Find where the given text appears and provide that cell's center as (X, Y) coordinate. 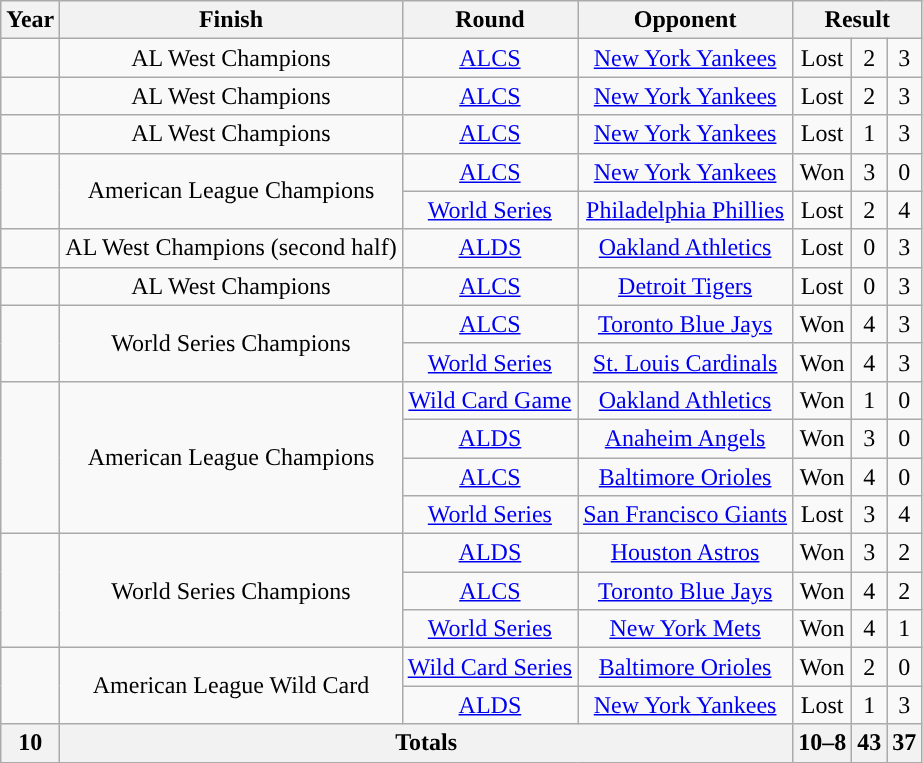
St. Louis Cardinals (686, 362)
Anaheim Angels (686, 438)
Philadelphia Phillies (686, 210)
American League Wild Card (231, 686)
Round (490, 20)
Wild Card Game (490, 400)
43 (870, 743)
Totals (426, 743)
AL West Champions (second half) (231, 248)
10 (30, 743)
Year (30, 20)
10–8 (822, 743)
San Francisco Giants (686, 515)
Houston Astros (686, 553)
Detroit Tigers (686, 286)
Wild Card Series (490, 667)
Finish (231, 20)
Result (858, 20)
37 (904, 743)
New York Mets (686, 629)
Opponent (686, 20)
